Detect which cell encompasses the target text, then output its (X, Y) center coordinate. 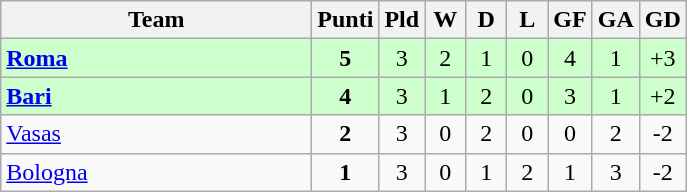
Pld (402, 20)
Punti (346, 20)
L (528, 20)
+3 (662, 58)
GA (616, 20)
W (446, 20)
D (486, 20)
GD (662, 20)
Bologna (156, 172)
Roma (156, 58)
5 (346, 58)
Team (156, 20)
+2 (662, 96)
Vasas (156, 134)
GF (570, 20)
Bari (156, 96)
